Extract the (x, y) coordinate from the center of the cell holding the provided text.  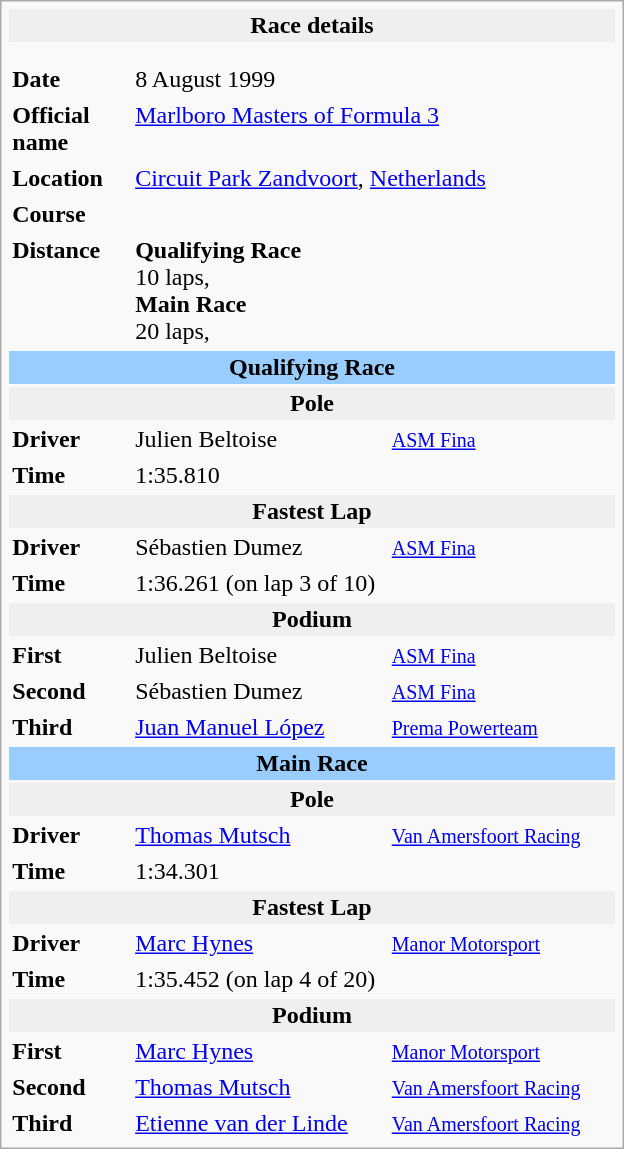
Circuit Park Zandvoort, Netherlands (374, 178)
Juan Manuel López (259, 728)
Qualifying Race (312, 368)
Location (69, 178)
Official name (69, 129)
Etienne van der Linde (259, 1124)
Date (69, 80)
1:35.810 (374, 476)
Prema Powerteam (502, 728)
1:35.452 (on lap 4 of 20) (374, 980)
1:36.261 (on lap 3 of 10) (374, 584)
Qualifying Race10 laps, Main Race20 laps, (374, 291)
Course (69, 214)
Race details (312, 26)
Distance (69, 291)
8 August 1999 (259, 80)
1:34.301 (374, 872)
Marlboro Masters of Formula 3 (374, 129)
Main Race (312, 764)
